Detect which cell encompasses the target text, then output its (x, y) center coordinate. 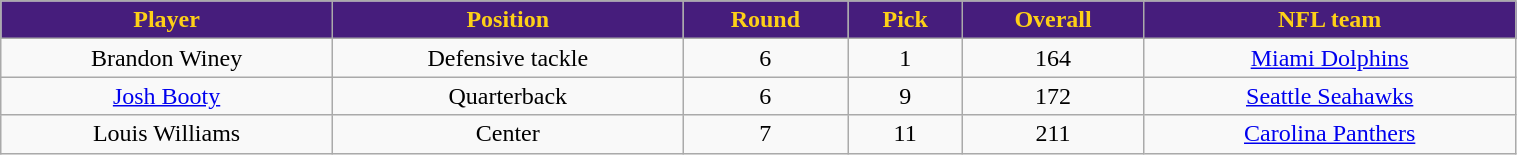
Position (508, 20)
1 (906, 58)
9 (906, 96)
Louis Williams (167, 134)
172 (1054, 96)
7 (765, 134)
Seattle Seahawks (1330, 96)
211 (1054, 134)
Pick (906, 20)
Quarterback (508, 96)
11 (906, 134)
164 (1054, 58)
NFL team (1330, 20)
Defensive tackle (508, 58)
Carolina Panthers (1330, 134)
Player (167, 20)
Round (765, 20)
Miami Dolphins (1330, 58)
Overall (1054, 20)
Center (508, 134)
Brandon Winey (167, 58)
Josh Booty (167, 96)
